Locate the cell with the specified text and output its [x, y] center coordinate. 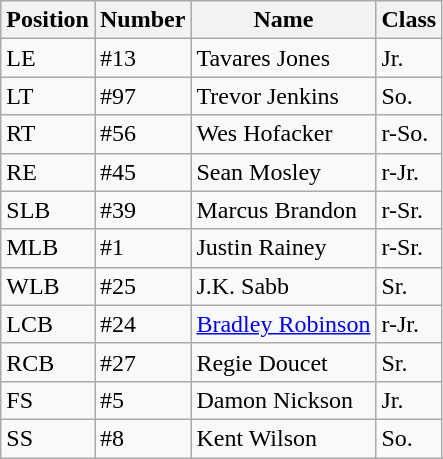
LT [48, 96]
#24 [142, 324]
#13 [142, 58]
Wes Hofacker [284, 134]
r-So. [409, 134]
SS [48, 438]
Class [409, 20]
#25 [142, 286]
Trevor Jenkins [284, 96]
J.K. Sabb [284, 286]
#1 [142, 248]
LCB [48, 324]
Sean Mosley [284, 172]
#45 [142, 172]
Number [142, 20]
Tavares Jones [284, 58]
#27 [142, 362]
Bradley Robinson [284, 324]
#8 [142, 438]
RCB [48, 362]
#97 [142, 96]
RE [48, 172]
Regie Doucet [284, 362]
Marcus Brandon [284, 210]
Damon Nickson [284, 400]
MLB [48, 248]
WLB [48, 286]
SLB [48, 210]
RT [48, 134]
Name [284, 20]
LE [48, 58]
FS [48, 400]
Justin Rainey [284, 248]
Position [48, 20]
#39 [142, 210]
#5 [142, 400]
Kent Wilson [284, 438]
#56 [142, 134]
